Extract the (x, y) coordinate from the center of the cell holding the provided text.  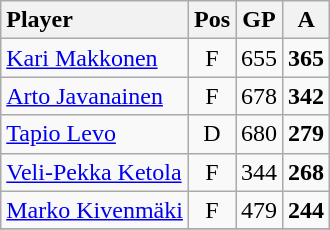
GP (260, 20)
365 (306, 58)
Tapio Levo (95, 134)
655 (260, 58)
Kari Makkonen (95, 58)
Pos (212, 20)
268 (306, 172)
678 (260, 96)
344 (260, 172)
479 (260, 210)
Arto Javanainen (95, 96)
Veli-Pekka Ketola (95, 172)
Marko Kivenmäki (95, 210)
Player (95, 20)
D (212, 134)
244 (306, 210)
342 (306, 96)
680 (260, 134)
279 (306, 134)
A (306, 20)
